Detect which cell encompasses the target text, then output its [x, y] center coordinate. 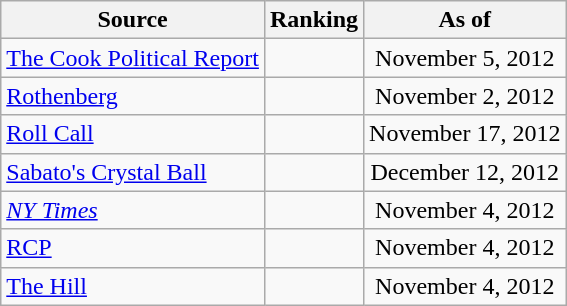
NY Times [133, 210]
December 12, 2012 [465, 172]
The Hill [133, 286]
Roll Call [133, 134]
November 2, 2012 [465, 96]
The Cook Political Report [133, 58]
Sabato's Crystal Ball [133, 172]
As of [465, 20]
November 17, 2012 [465, 134]
November 5, 2012 [465, 58]
RCP [133, 248]
Source [133, 20]
Ranking [314, 20]
Rothenberg [133, 96]
